For the text-containing cell, return its midpoint in (X, Y) coordinate format. 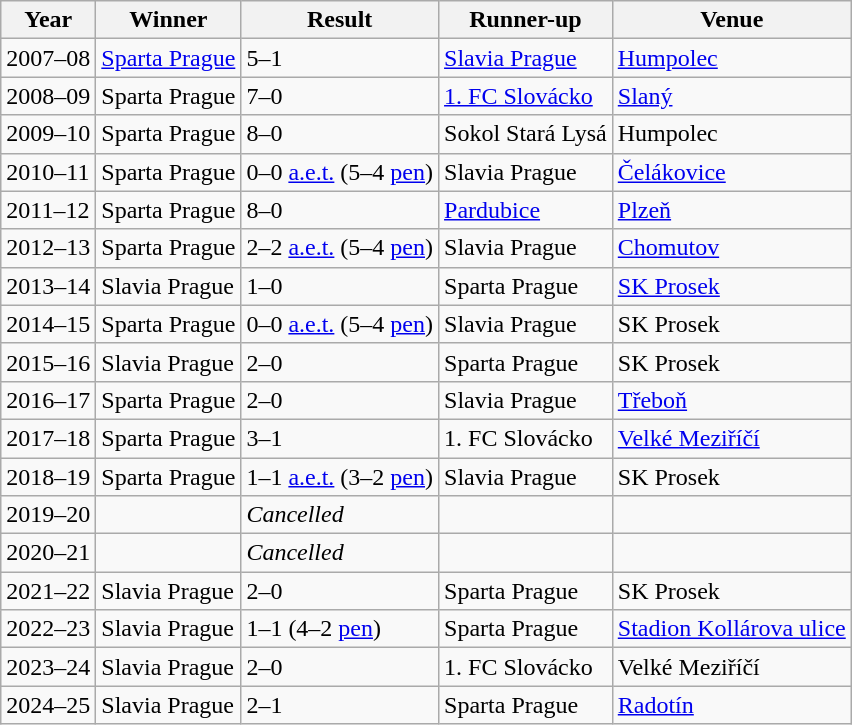
Venue (732, 20)
Stadion Kollárova ulice (732, 629)
2017–18 (48, 438)
Result (340, 20)
Winner (168, 20)
2013–14 (48, 286)
2010–11 (48, 172)
2016–17 (48, 400)
2009–10 (48, 134)
Runner-up (526, 20)
3–1 (340, 438)
1–1 (4–2 pen) (340, 629)
1–0 (340, 286)
5–1 (340, 58)
2018–19 (48, 477)
2021–22 (48, 591)
Pardubice (526, 210)
2–2 a.e.t. (5–4 pen) (340, 248)
2–1 (340, 705)
2015–16 (48, 362)
2012–13 (48, 248)
2014–15 (48, 324)
2007–08 (48, 58)
Čelákovice (732, 172)
2022–23 (48, 629)
Year (48, 20)
2023–24 (48, 667)
2019–20 (48, 515)
Chomutov (732, 248)
7–0 (340, 96)
Radotín (732, 705)
Třeboň (732, 400)
2011–12 (48, 210)
Slaný (732, 96)
Sokol Stará Lysá (526, 134)
1–1 a.e.t. (3–2 pen) (340, 477)
2008–09 (48, 96)
2024–25 (48, 705)
Plzeň (732, 210)
2020–21 (48, 553)
